Provide the (x, y) coordinate of the cell's center where the given text is located.  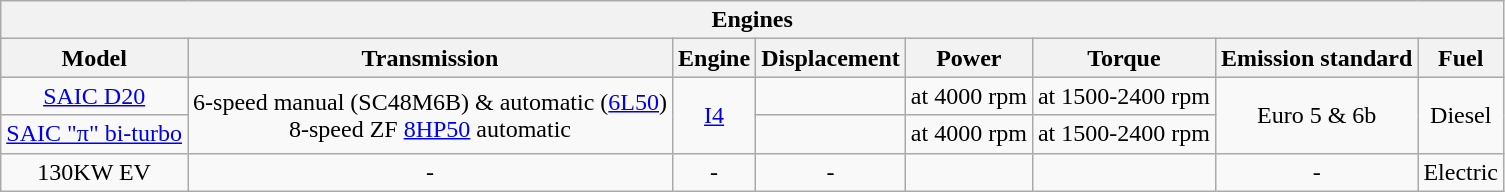
SAIC D20 (94, 96)
Emission standard (1316, 58)
Model (94, 58)
Torque (1124, 58)
6-speed manual (SC48M6B) & automatic (6L50) 8-speed ZF 8HP50 automatic (430, 115)
Fuel (1461, 58)
SAIC "π" bi-turbo (94, 134)
Engine (714, 58)
Euro 5 & 6b (1316, 115)
Diesel (1461, 115)
Engines (752, 20)
Transmission (430, 58)
Electric (1461, 172)
I4 (714, 115)
130KW EV (94, 172)
Power (968, 58)
Displacement (831, 58)
